Extract the (X, Y) coordinate from the center of the cell holding the provided text.  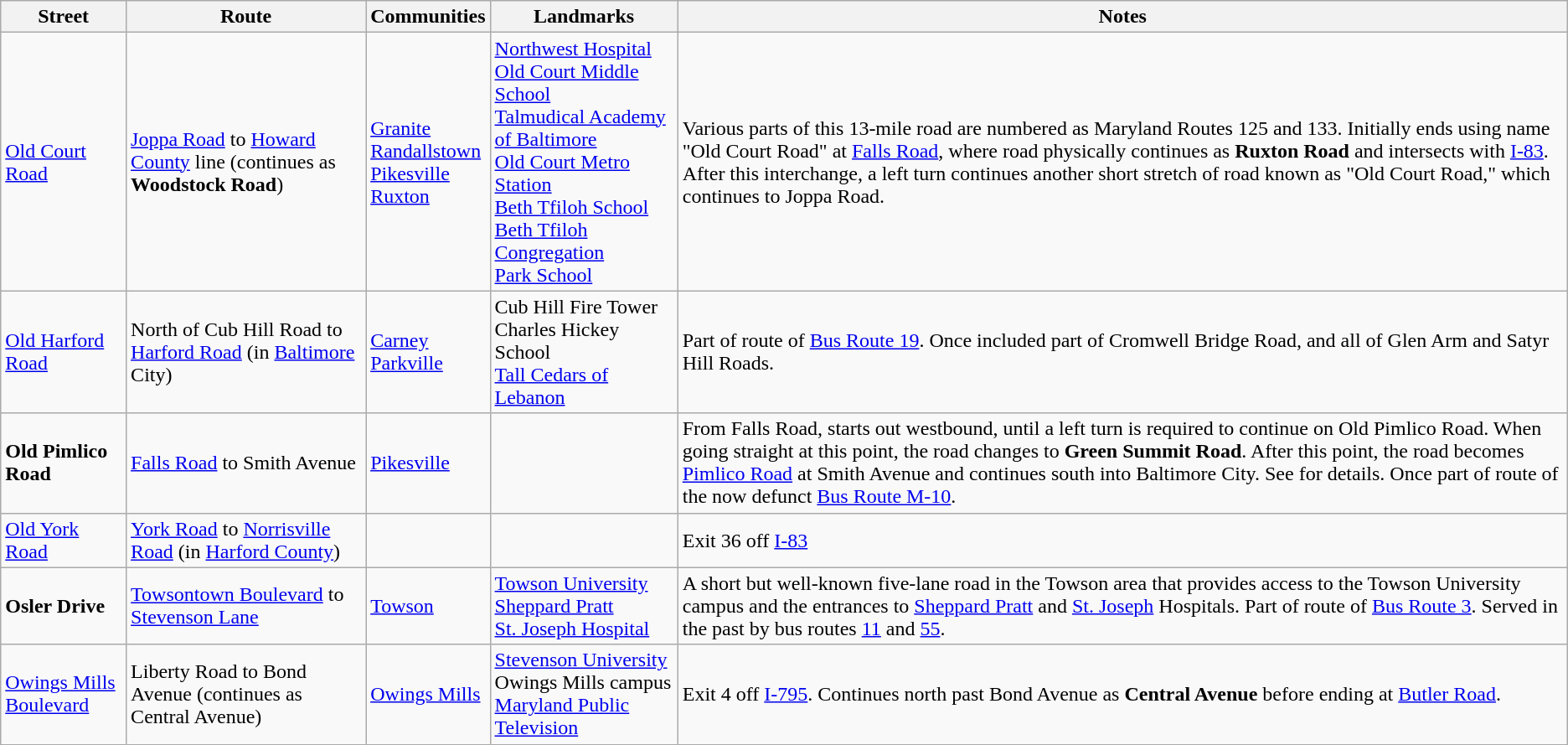
Old York Road (64, 540)
Owings Mills Boulevard (64, 694)
Towson UniversitySheppard PrattSt. Joseph Hospital (584, 606)
Pikesville (428, 463)
GraniteRandallstownPikesvilleRuxton (428, 162)
North of Cub Hill Road to Harford Road (in Baltimore City) (246, 352)
Old Court Road (64, 162)
Northwest HospitalOld Court Middle SchoolTalmudical Academy of BaltimoreOld Court Metro StationBeth Tfiloh SchoolBeth Tfiloh CongregationPark School (584, 162)
Part of route of Bus Route 19. Once included part of Cromwell Bridge Road, and all of Glen Arm and Satyr Hill Roads. (1122, 352)
CarneyParkville (428, 352)
Owings Mills (428, 694)
Exit 4 off I-795. Continues north past Bond Avenue as Central Avenue before ending at Butler Road. (1122, 694)
Old Pimlico Road (64, 463)
Notes (1122, 17)
Liberty Road to Bond Avenue (continues as Central Avenue) (246, 694)
Landmarks (584, 17)
Joppa Road to Howard County line (continues as Woodstock Road) (246, 162)
Old Harford Road (64, 352)
Exit 36 off I-83 (1122, 540)
Stevenson University Owings Mills campusMaryland Public Television (584, 694)
Communities (428, 17)
Osler Drive (64, 606)
Falls Road to Smith Avenue (246, 463)
Street (64, 17)
Towsontown Boulevard to Stevenson Lane (246, 606)
Route (246, 17)
Cub Hill Fire Tower Charles Hickey SchoolTall Cedars of Lebanon (584, 352)
York Road to Norrisville Road (in Harford County) (246, 540)
Towson (428, 606)
